Return the (x, y) coordinate for the center point of the cell that contains the specified text.  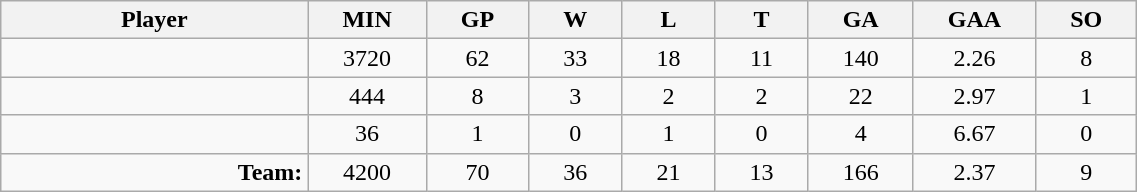
3 (576, 96)
140 (860, 58)
62 (477, 58)
GAA (974, 20)
Team: (154, 172)
22 (860, 96)
3720 (367, 58)
70 (477, 172)
166 (860, 172)
21 (668, 172)
2.26 (974, 58)
Player (154, 20)
33 (576, 58)
18 (668, 58)
W (576, 20)
MIN (367, 20)
6.67 (974, 134)
GA (860, 20)
2.97 (974, 96)
T (762, 20)
444 (367, 96)
13 (762, 172)
4 (860, 134)
L (668, 20)
GP (477, 20)
SO (1086, 20)
4200 (367, 172)
11 (762, 58)
2.37 (974, 172)
9 (1086, 172)
